Extract the (X, Y) coordinate from the center of the cell holding the provided text.  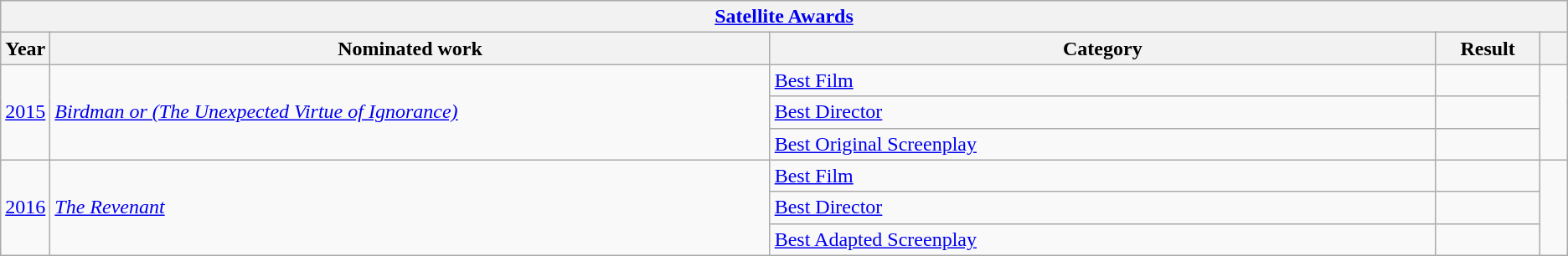
Best Original Screenplay (1102, 144)
2015 (25, 112)
The Revenant (410, 207)
Year (25, 49)
Nominated work (410, 49)
Result (1488, 49)
Birdman or (The Unexpected Virtue of Ignorance) (410, 112)
2016 (25, 207)
Category (1102, 49)
Satellite Awards (784, 17)
Best Adapted Screenplay (1102, 239)
